Pinpoint the cell where the given text exists, returning its (X, Y) midpoint coordinate. 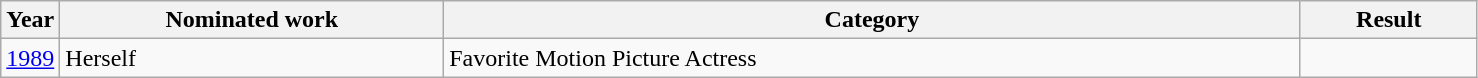
Category (872, 20)
Favorite Motion Picture Actress (872, 58)
Nominated work (252, 20)
Herself (252, 58)
Year (30, 20)
Result (1388, 20)
1989 (30, 58)
